Provide the [X, Y] coordinate of the cell's center where the given text is located.  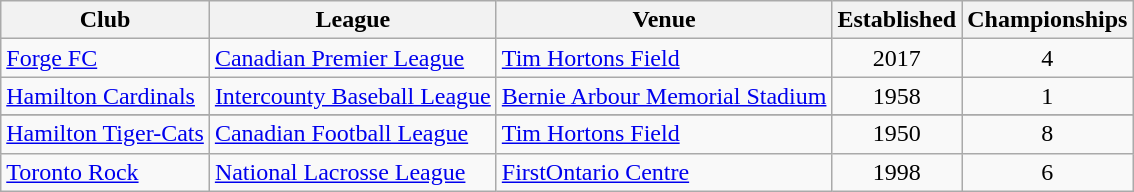
Canadian Premier League [352, 58]
8 [1048, 134]
Canadian Football League [352, 134]
6 [1048, 172]
Bernie Arbour Memorial Stadium [664, 96]
2017 [897, 58]
Forge FC [106, 58]
Hamilton Cardinals [106, 96]
FirstOntario Centre [664, 172]
League [352, 20]
1998 [897, 172]
Hamilton Tiger-Cats [106, 134]
Club [106, 20]
1958 [897, 96]
1950 [897, 134]
1 [1048, 96]
Championships [1048, 20]
4 [1048, 58]
Toronto Rock [106, 172]
National Lacrosse League [352, 172]
Established [897, 20]
Intercounty Baseball League [352, 96]
Venue [664, 20]
